Locate the cell with the specified text and output its [X, Y] center coordinate. 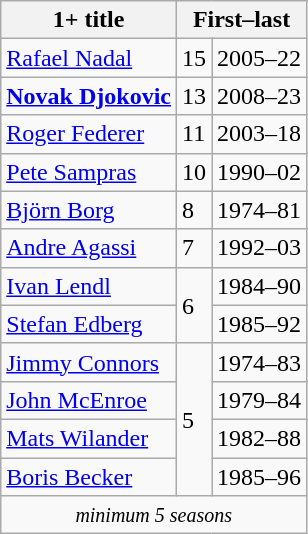
Rafael Nadal [89, 58]
Pete Sampras [89, 172]
11 [194, 134]
Boris Becker [89, 477]
1985–96 [260, 477]
8 [194, 210]
5 [194, 419]
Roger Federer [89, 134]
1979–84 [260, 400]
First–last [241, 20]
minimum 5 seasons [154, 515]
1974–81 [260, 210]
2003–18 [260, 134]
1982–88 [260, 438]
1992–03 [260, 248]
1990–02 [260, 172]
1974–83 [260, 362]
Mats Wilander [89, 438]
6 [194, 305]
John McEnroe [89, 400]
Novak Djokovic [89, 96]
10 [194, 172]
Björn Borg [89, 210]
7 [194, 248]
13 [194, 96]
Jimmy Connors [89, 362]
Ivan Lendl [89, 286]
Stefan Edberg [89, 324]
15 [194, 58]
1985–92 [260, 324]
2005–22 [260, 58]
Andre Agassi [89, 248]
1+ title [89, 20]
1984–90 [260, 286]
2008–23 [260, 96]
